Find where the given text appears and provide that cell's center as (x, y) coordinate. 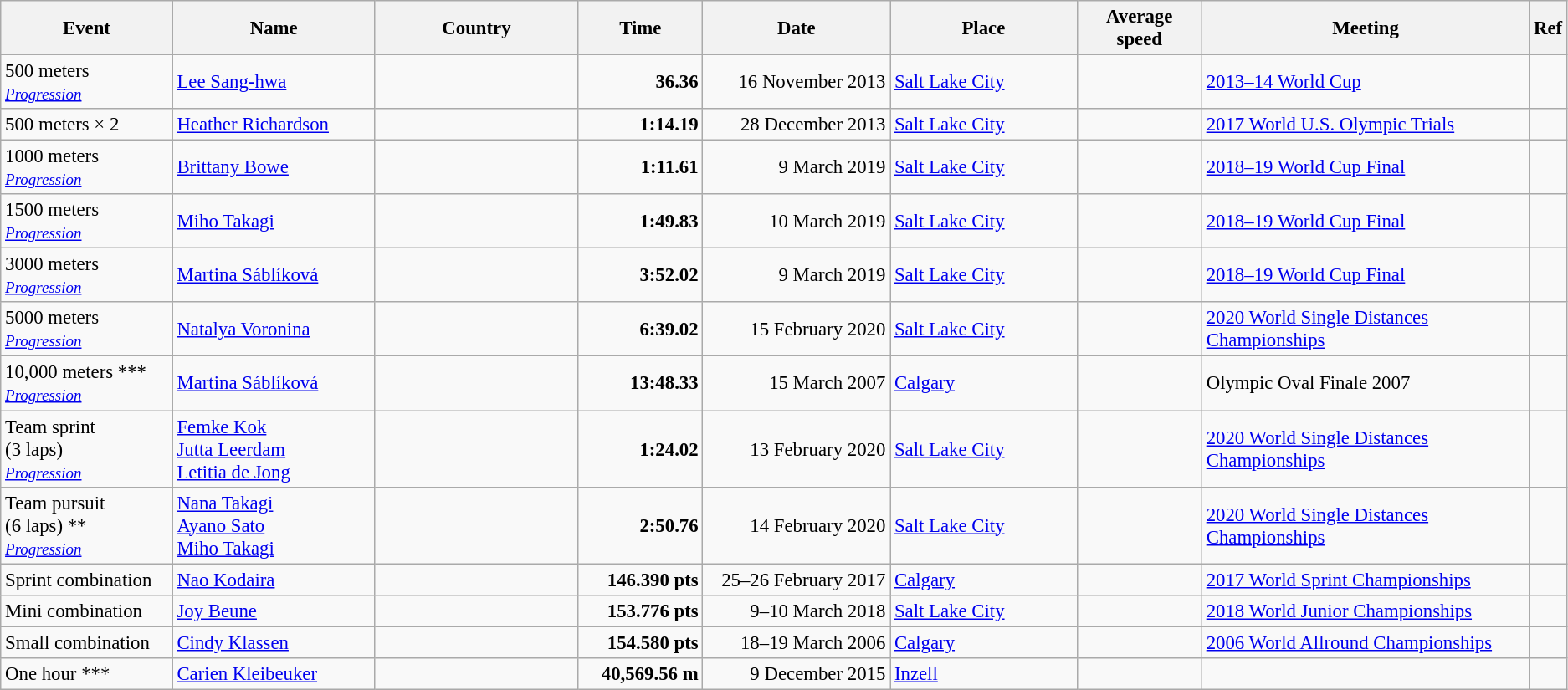
Place (984, 28)
Team pursuit(6 laps) **Progression (87, 525)
One hour *** (87, 674)
Time (641, 28)
36.36 (641, 82)
10,000 meters ***Progression (87, 383)
6:39.02 (641, 330)
1:49.83 (641, 221)
Small combination (87, 642)
Nao Kodaira (274, 580)
1:14.19 (641, 125)
Olympic Oval Finale 2007 (1366, 383)
Cindy Klassen (274, 642)
2018 World Junior Championships (1366, 611)
Carien Kleibeuker (274, 674)
Joy Beune (274, 611)
Mini combination (87, 611)
Inzell (984, 674)
153.776 pts (641, 611)
1:24.02 (641, 449)
1000 metersProgression (87, 167)
2006 World Allround Championships (1366, 642)
18–19 March 2006 (797, 642)
Heather Richardson (274, 125)
9 December 2015 (797, 674)
1500 metersProgression (87, 221)
Country (476, 28)
Average speed (1140, 28)
Team sprint(3 laps)Progression (87, 449)
Name (274, 28)
40,569.56 m (641, 674)
Meeting (1366, 28)
10 March 2019 (797, 221)
2017 World U.S. Olympic Trials (1366, 125)
28 December 2013 (797, 125)
154.580 pts (641, 642)
15 March 2007 (797, 383)
146.390 pts (641, 580)
Natalya Voronina (274, 330)
500 meters × 2 (87, 125)
2:50.76 (641, 525)
3000 metersProgression (87, 276)
13 February 2020 (797, 449)
14 February 2020 (797, 525)
2017 World Sprint Championships (1366, 580)
Date (797, 28)
1:11.61 (641, 167)
Event (87, 28)
16 November 2013 (797, 82)
Miho Takagi (274, 221)
2013–14 World Cup (1366, 82)
13:48.33 (641, 383)
Femke KokJutta LeerdamLetitia de Jong (274, 449)
Sprint combination (87, 580)
Brittany Bowe (274, 167)
Nana TakagiAyano SatoMiho Takagi (274, 525)
500 metersProgression (87, 82)
5000 metersProgression (87, 330)
9–10 March 2018 (797, 611)
Ref (1548, 28)
15 February 2020 (797, 330)
Lee Sang-hwa (274, 82)
25–26 February 2017 (797, 580)
3:52.02 (641, 276)
